Scan for the cell matching the given text and deliver its [X, Y] coordinate at center. 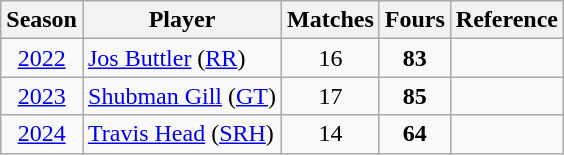
2023 [42, 96]
14 [331, 134]
85 [414, 96]
Shubman Gill (GT) [182, 96]
64 [414, 134]
Travis Head (SRH) [182, 134]
Jos Buttler (RR) [182, 58]
Fours [414, 20]
2024 [42, 134]
Season [42, 20]
Player [182, 20]
83 [414, 58]
17 [331, 96]
Matches [331, 20]
2022 [42, 58]
Reference [506, 20]
16 [331, 58]
